Return (X, Y) of the center of cell containing provided text 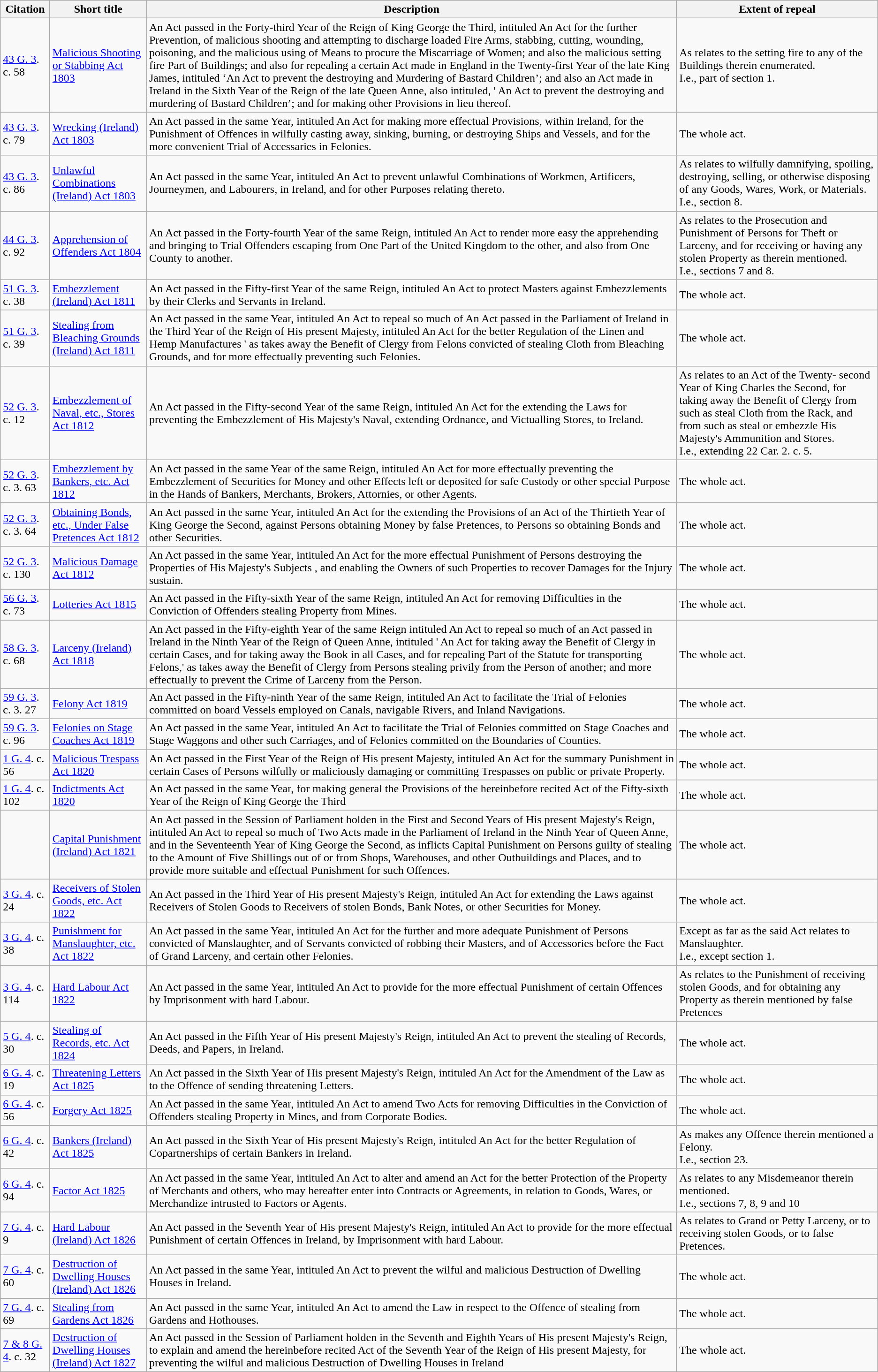
Punishment for Manslaughter, etc. Act 1822 (98, 944)
43 G. 3. c. 86 (25, 183)
Threatening Letters Act 1825 (98, 1080)
7 G. 4. c. 69 (25, 1313)
Hard Labour Act 1822 (98, 993)
Felony Act 1819 (98, 704)
Extent of repeal (778, 9)
As relates to wilfully damnifying, spoiling, destroying, selling, or otherwise disposing of any Goods, Wares, Work, or Materials.I.e., section 8. (778, 183)
56 G. 3. c. 73 (25, 604)
Short title (98, 9)
52 G. 3. c. 12 (25, 413)
43 G. 3. c. 79 (25, 134)
Forgery Act 1825 (98, 1110)
An Act passed in the same Year, intituled An Act to prevent the wilful and malicious Destruction of Dwelling Houses in Ireland. (411, 1276)
51 G. 3. c. 39 (25, 338)
Malicious Shooting or Stabbing Act 1803 (98, 65)
Larceny (Ireland) Act 1818 (98, 654)
Except as far as the said Act relates to Manslaughter.I.e., except section 1. (778, 944)
1 G. 4. c. 102 (25, 796)
58 G. 3. c. 68 (25, 654)
Embezzlement of Naval, etc., Stores Act 1812 (98, 413)
52 G. 3. c. 3. 63 (25, 481)
Apprehension of Offenders Act 1804 (98, 245)
6 G. 4. c. 56 (25, 1110)
51 G. 3. c. 38 (25, 295)
As relates to any Misdemeanor therein mentioned.I.e., sections 7, 8, 9 and 10 (778, 1190)
1 G. 4. c. 56 (25, 765)
3 G. 4. c. 38 (25, 944)
6 G. 4. c. 42 (25, 1147)
Bankers (Ireland) Act 1825 (98, 1147)
An Act passed in the Fifth Year of His present Majesty's Reign, intituled An Act to prevent the stealing of Records, Deeds, and Papers, in Ireland. (411, 1043)
Embezzlement by Bankers, etc. Act 1812 (98, 481)
Citation (25, 9)
59 G. 3. c. 3. 27 (25, 704)
Malicious Damage Act 1812 (98, 568)
Hard Labour (Ireland) Act 1826 (98, 1233)
52 G. 3. c. 130 (25, 568)
3 G. 4. c. 24 (25, 901)
Stealing from Gardens Act 1826 (98, 1313)
52 G. 3. c. 3. 64 (25, 524)
Receivers of Stolen Goods, etc. Act 1822 (98, 901)
44 G. 3. c. 92 (25, 245)
Factor Act 1825 (98, 1190)
Stealing of Records, etc. Act 1824 (98, 1043)
As relates to Grand or Petty Larceny, or to receiving stolen Goods, or to false Pretences. (778, 1233)
As relates to the Punishment of receiving stolen Goods, and for obtaining any Property as therein mentioned by false Pretences (778, 993)
Capital Punishment (Ireland) Act 1821 (98, 845)
6 G. 4. c. 94 (25, 1190)
An Act passed in the same Year, intituled An Act to amend the Law in respect to the Offence of stealing from Gardens and Hothouses. (411, 1313)
Stealing from Bleaching Grounds (Ireland) Act 1811 (98, 338)
Malicious Trespass Act 1820 (98, 765)
Destruction of Dwelling Houses (Ireland) Act 1827 (98, 1350)
Indictments Act 1820 (98, 796)
7 G. 4. c. 9 (25, 1233)
An Act passed in the same Year, intituled An Act to provide for the more effectual Punishment of certain Offences by Imprisonment with hard Labour. (411, 993)
59 G. 3. c. 96 (25, 735)
Wrecking (Ireland) Act 1803 (98, 134)
5 G. 4. c. 30 (25, 1043)
As makes any Offence therein mentioned a Felony.I.e., section 23. (778, 1147)
7 G. 4. c. 60 (25, 1276)
Unlawful Combinations (Ireland) Act 1803 (98, 183)
43 G. 3. c. 58 (25, 65)
7 & 8 G. 4. c. 32 (25, 1350)
6 G. 4. c. 19 (25, 1080)
3 G. 4. c. 114 (25, 993)
Lotteries Act 1815 (98, 604)
Obtaining Bonds, etc., Under False Pretences Act 1812 (98, 524)
As relates to the setting fire to any of the Buildings therein enumerated.I.e., part of section 1. (778, 65)
Embezzlement (Ireland) Act 1811 (98, 295)
Description (411, 9)
Destruction of Dwelling Houses (Ireland) Act 1826 (98, 1276)
Felonies on Stage Coaches Act 1819 (98, 735)
